Capture the cell that displays the provided text and extract its (x, y) central coordinate. 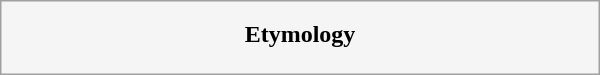
Etymology (300, 35)
